Scan for the cell matching the given text and deliver its (X, Y) coordinate at center. 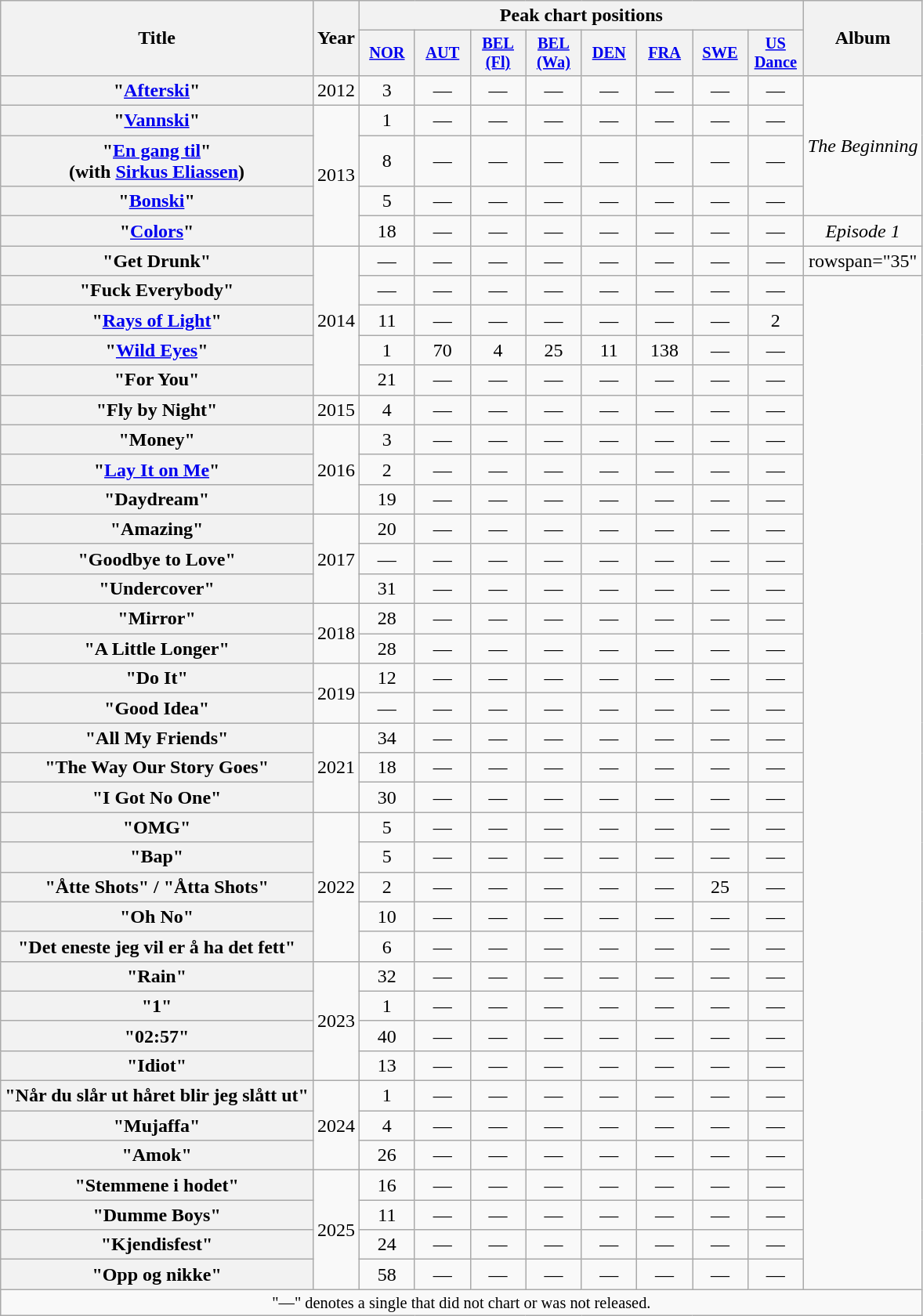
"Bap" (157, 857)
Peak chart positions (581, 16)
AUT (442, 53)
20 (387, 529)
32 (387, 976)
The Beginning (863, 146)
"—" denotes a single that did not chart or was not released. (461, 1303)
"Når du slår ut håret blir jeg slått ut" (157, 1096)
31 (387, 588)
Album (863, 38)
2019 (335, 693)
"Oh No" (157, 916)
"Mujaffa" (157, 1126)
2012 (335, 90)
BEL(Wa) (553, 53)
"For You" (157, 380)
16 (387, 1185)
"Bonski" (157, 201)
2017 (335, 559)
FRA (664, 53)
138 (664, 350)
6 (387, 946)
"OMG" (157, 827)
2014 (335, 320)
"Stemmene i hodet" (157, 1185)
Year (335, 38)
"Mirror" (157, 619)
21 (387, 380)
2022 (335, 887)
"Dumme Boys" (157, 1215)
SWE (721, 53)
rowspan="35" (863, 261)
"1" (157, 1006)
"I Got No One" (157, 797)
30 (387, 797)
"Vannski" (157, 121)
2013 (335, 175)
"Kjendisfest" (157, 1245)
2015 (335, 410)
"Rain" (157, 976)
"All My Friends" (157, 738)
24 (387, 1245)
DEN (610, 53)
"Fly by Night" (157, 410)
Episode 1 (863, 231)
"Amazing" (157, 529)
"Det eneste jeg vil er å ha det fett" (157, 946)
"Lay It on Me" (157, 469)
"Idiot" (157, 1065)
"Do It" (157, 678)
8 (387, 161)
2018 (335, 634)
34 (387, 738)
"Goodbye to Love" (157, 559)
"En gang til"(with Sirkus Eliassen) (157, 161)
"Get Drunk" (157, 261)
"Colors" (157, 231)
"02:57" (157, 1036)
2025 (335, 1230)
"Rays of Light" (157, 320)
"Afterski" (157, 90)
"A Little Longer" (157, 649)
BEL(Fl) (498, 53)
"Opp og nikke" (157, 1274)
"Fuck Everybody" (157, 291)
"Wild Eyes" (157, 350)
2021 (335, 768)
10 (387, 916)
"Money" (157, 439)
26 (387, 1155)
2023 (335, 1021)
"Good Idea" (157, 708)
"The Way Our Story Goes" (157, 768)
"Åtte Shots" / "Åtta Shots" (157, 887)
2016 (335, 469)
NOR (387, 53)
12 (387, 678)
70 (442, 350)
13 (387, 1065)
2024 (335, 1126)
USDance (776, 53)
"Amok" (157, 1155)
"Undercover" (157, 588)
40 (387, 1036)
19 (387, 499)
58 (387, 1274)
Title (157, 38)
"Daydream" (157, 499)
